Return (X, Y) of the center of cell containing provided text 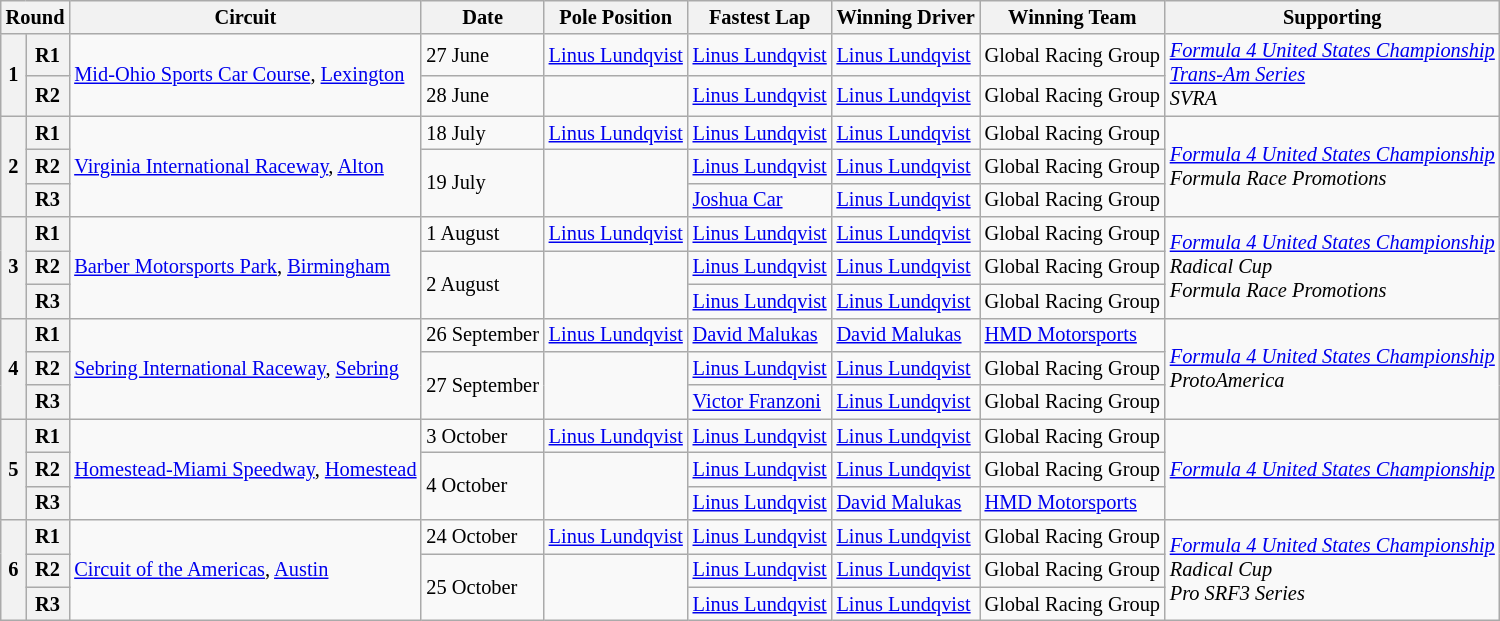
Formula 4 United States ChampionshipRadical CupFormula Race Promotions (1332, 268)
18 July (482, 133)
Round (36, 17)
Pole Position (616, 17)
Winning Team (1072, 17)
Winning Driver (906, 17)
27 September (482, 384)
Barber Motorsports Park, Birmingham (245, 268)
Sebring International Raceway, Sebring (245, 368)
2 August (482, 284)
Mid-Ohio Sports Car Course, Lexington (245, 75)
25 October (482, 586)
Formula 4 United States ChampionshipRadical CupPro SRF3 Series (1332, 570)
Virginia International Raceway, Alton (245, 166)
Formula 4 United States ChampionshipTrans-Am SeriesSVRA (1332, 75)
Date (482, 17)
28 June (482, 96)
4 (14, 368)
3 October (482, 436)
26 September (482, 335)
Fastest Lap (760, 17)
Supporting (1332, 17)
5 (14, 470)
24 October (482, 537)
Homestead-Miami Speedway, Homestead (245, 470)
1 August (482, 234)
Formula 4 United States ChampionshipProtoAmerica (1332, 368)
Circuit of the Americas, Austin (245, 570)
19 July (482, 182)
1 (14, 75)
Joshua Car (760, 200)
Formula 4 United States Championship (1332, 470)
Victor Franzoni (760, 402)
3 (14, 268)
2 (14, 166)
6 (14, 570)
27 June (482, 54)
Formula 4 United States ChampionshipFormula Race Promotions (1332, 166)
Circuit (245, 17)
4 October (482, 486)
